Determine the (X, Y) coordinate at the center of the cell enclosing the given text.  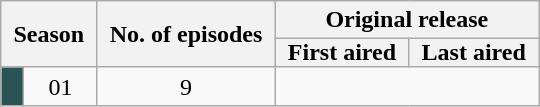
First aired (342, 53)
Original release (406, 20)
9 (186, 86)
Last aired (474, 53)
Season (49, 34)
No. of episodes (186, 34)
01 (60, 86)
